Return (x, y) of the center of cell containing provided text 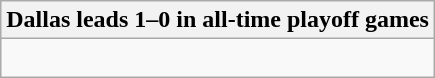
Dallas leads 1–0 in all-time playoff games (218, 20)
